Determine the (X, Y) coordinate at the center of the cell enclosing the given text.  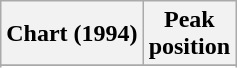
Chart (1994) (72, 34)
Peakposition (189, 34)
